From the cell containing the given text, extract its center point as [X, Y] coordinate. 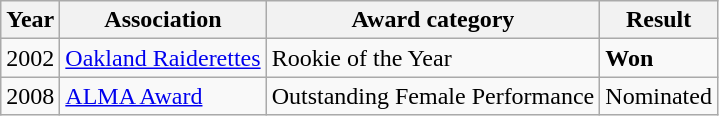
2008 [30, 96]
Result [659, 20]
Association [163, 20]
2002 [30, 58]
Award category [433, 20]
Rookie of the Year [433, 58]
Won [659, 58]
Outstanding Female Performance [433, 96]
ALMA Award [163, 96]
Oakland Raiderettes [163, 58]
Nominated [659, 96]
Year [30, 20]
